Search for the cell housing the specified text and yield its (x, y) center coordinate. 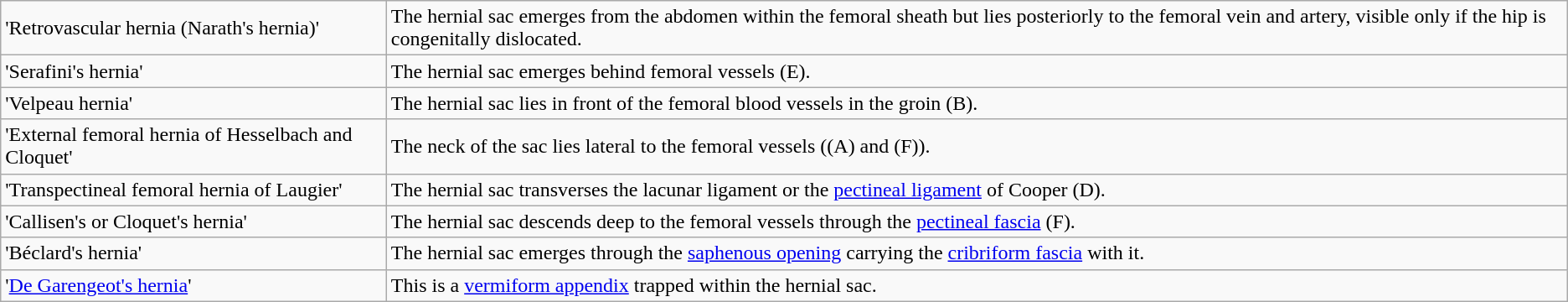
'Retrovascular hernia (Narath's hernia)' (194, 29)
'Béclard's hernia' (194, 253)
The neck of the sac lies lateral to the femoral vessels ((A) and (F)). (977, 146)
The hernial sac descends deep to the femoral vessels through the pectineal fascia (F). (977, 221)
'Serafini's hernia' (194, 71)
The hernial sac transverses the lacunar ligament or the pectineal ligament of Cooper (D). (977, 190)
'External femoral hernia of Hesselbach and Cloquet' (194, 146)
The hernial sac lies in front of the femoral blood vessels in the groin (B). (977, 103)
The hernial sac emerges through the saphenous opening carrying the cribriform fascia with it. (977, 253)
'Velpeau hernia' (194, 103)
'Callisen's or Cloquet's hernia' (194, 221)
This is a vermiform appendix trapped within the hernial sac. (977, 285)
'De Garengeot's hernia' (194, 285)
'Transpectineal femoral hernia of Laugier' (194, 190)
The hernial sac emerges behind femoral vessels (E). (977, 71)
